Return (x, y) of the center of cell containing provided text 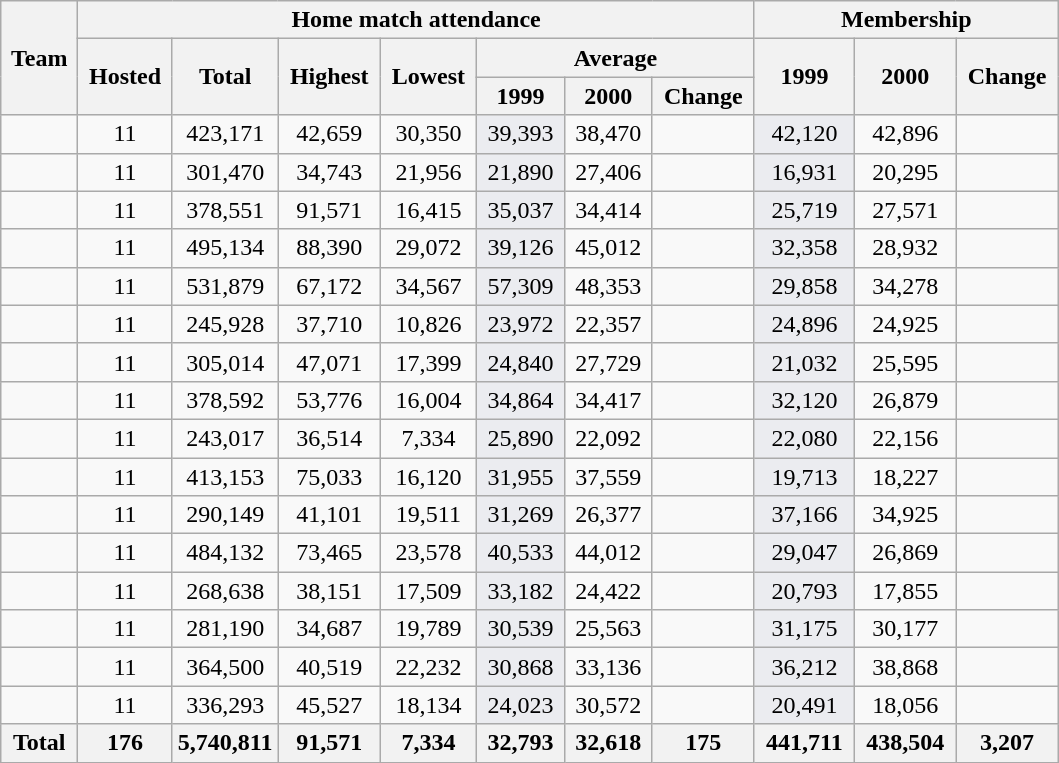
23,578 (428, 553)
175 (703, 743)
37,166 (804, 515)
29,072 (428, 248)
20,793 (804, 591)
37,710 (329, 324)
245,928 (225, 324)
17,855 (904, 591)
24,896 (804, 324)
378,592 (225, 400)
27,406 (608, 172)
281,190 (225, 629)
24,023 (521, 705)
35,037 (521, 210)
38,151 (329, 591)
484,132 (225, 553)
40,519 (329, 667)
441,711 (804, 743)
32,618 (608, 743)
3,207 (1007, 743)
33,136 (608, 667)
16,004 (428, 400)
18,227 (904, 477)
19,713 (804, 477)
21,032 (804, 362)
27,571 (904, 210)
336,293 (225, 705)
16,120 (428, 477)
16,415 (428, 210)
32,793 (521, 743)
22,232 (428, 667)
20,491 (804, 705)
Average (616, 58)
34,414 (608, 210)
Home match attendance (416, 20)
30,177 (904, 629)
34,743 (329, 172)
48,353 (608, 286)
23,972 (521, 324)
44,012 (608, 553)
30,539 (521, 629)
26,377 (608, 515)
41,101 (329, 515)
25,719 (804, 210)
268,638 (225, 591)
17,509 (428, 591)
38,868 (904, 667)
24,840 (521, 362)
290,149 (225, 515)
5,740,811 (225, 743)
42,120 (804, 134)
305,014 (225, 362)
24,925 (904, 324)
29,858 (804, 286)
37,559 (608, 477)
33,182 (521, 591)
39,126 (521, 248)
34,925 (904, 515)
36,212 (804, 667)
22,156 (904, 438)
Highest (329, 77)
Team (40, 58)
67,172 (329, 286)
24,422 (608, 591)
31,175 (804, 629)
19,789 (428, 629)
17,399 (428, 362)
Hosted (126, 77)
413,153 (225, 477)
495,134 (225, 248)
243,017 (225, 438)
53,776 (329, 400)
21,890 (521, 172)
21,956 (428, 172)
34,278 (904, 286)
22,092 (608, 438)
45,012 (608, 248)
176 (126, 743)
39,393 (521, 134)
25,890 (521, 438)
47,071 (329, 362)
57,309 (521, 286)
30,350 (428, 134)
36,514 (329, 438)
364,500 (225, 667)
31,955 (521, 477)
22,357 (608, 324)
34,864 (521, 400)
18,134 (428, 705)
27,729 (608, 362)
10,826 (428, 324)
32,358 (804, 248)
438,504 (904, 743)
42,659 (329, 134)
26,879 (904, 400)
31,269 (521, 515)
22,080 (804, 438)
531,879 (225, 286)
45,527 (329, 705)
25,563 (608, 629)
19,511 (428, 515)
30,868 (521, 667)
32,120 (804, 400)
88,390 (329, 248)
40,533 (521, 553)
378,551 (225, 210)
73,465 (329, 553)
20,295 (904, 172)
34,687 (329, 629)
18,056 (904, 705)
25,595 (904, 362)
Lowest (428, 77)
38,470 (608, 134)
30,572 (608, 705)
301,470 (225, 172)
34,567 (428, 286)
26,869 (904, 553)
75,033 (329, 477)
423,171 (225, 134)
29,047 (804, 553)
42,896 (904, 134)
34,417 (608, 400)
Membership (906, 20)
28,932 (904, 248)
16,931 (804, 172)
